For the text-containing cell, return its midpoint in (x, y) coordinate format. 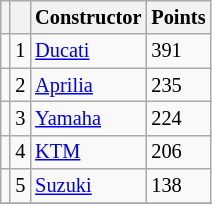
224 (178, 118)
KTM (88, 152)
138 (178, 186)
4 (20, 152)
Constructor (88, 17)
Yamaha (88, 118)
235 (178, 85)
391 (178, 51)
206 (178, 152)
Aprilia (88, 85)
Points (178, 17)
Ducati (88, 51)
1 (20, 51)
Suzuki (88, 186)
2 (20, 85)
3 (20, 118)
5 (20, 186)
